Return the [X, Y] coordinate for the center point of the cell that contains the specified text.  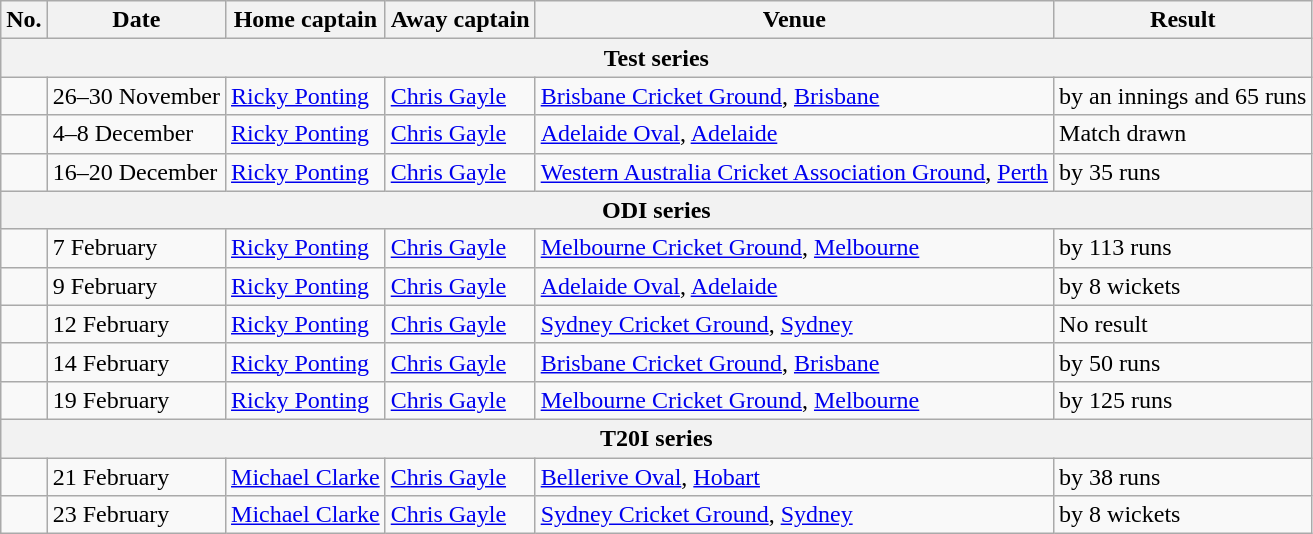
No. [24, 20]
Result [1183, 20]
9 February [136, 286]
T20I series [656, 438]
7 February [136, 248]
23 February [136, 515]
Date [136, 20]
Match drawn [1183, 134]
Venue [794, 20]
by 35 runs [1183, 172]
12 February [136, 324]
by 38 runs [1183, 477]
19 February [136, 400]
4–8 December [136, 134]
Away captain [460, 20]
No result [1183, 324]
ODI series [656, 210]
Western Australia Cricket Association Ground, Perth [794, 172]
14 February [136, 362]
by 113 runs [1183, 248]
21 February [136, 477]
by 50 runs [1183, 362]
Test series [656, 58]
Home captain [306, 20]
Bellerive Oval, Hobart [794, 477]
26–30 November [136, 96]
by an innings and 65 runs [1183, 96]
16–20 December [136, 172]
by 125 runs [1183, 400]
